Extract the (X, Y) coordinate from the center of the cell holding the provided text.  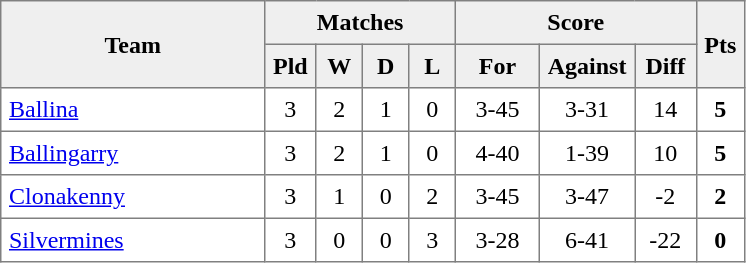
-22 (666, 240)
Ballina (133, 110)
Pts (720, 44)
Diff (666, 66)
Team (133, 44)
Ballingarry (133, 153)
14 (666, 110)
3-28 (497, 240)
3-47 (586, 197)
6-41 (586, 240)
Matches (360, 23)
Score (576, 23)
For (497, 66)
-2 (666, 197)
D (385, 66)
W (339, 66)
Silvermines (133, 240)
1-39 (586, 153)
4-40 (497, 153)
Pld (290, 66)
10 (666, 153)
Against (586, 66)
L (432, 66)
Clonakenny (133, 197)
3-31 (586, 110)
